Identify which cell holds the provided text, then report its [X, Y] central coordinate. 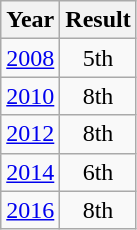
Result [98, 20]
2016 [30, 210]
2014 [30, 172]
5th [98, 58]
Year [30, 20]
6th [98, 172]
2008 [30, 58]
2012 [30, 134]
2010 [30, 96]
